Capture the cell that displays the provided text and extract its [X, Y] central coordinate. 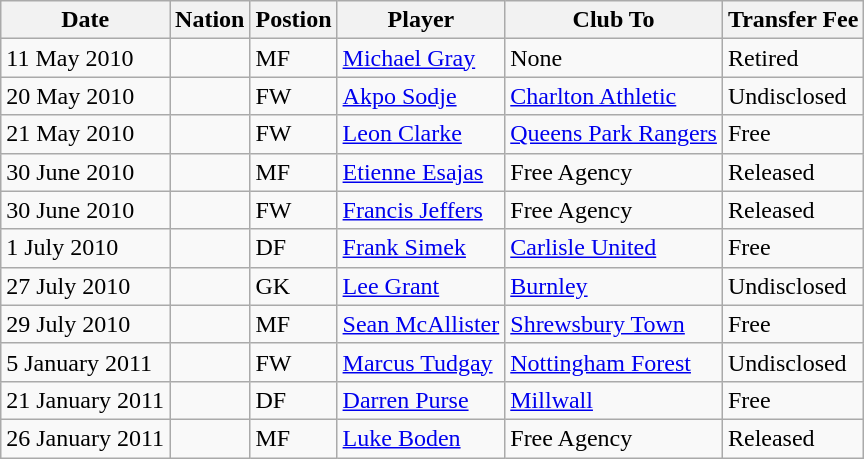
29 July 2010 [86, 324]
Nottingham Forest [614, 362]
None [614, 58]
26 January 2011 [86, 438]
1 July 2010 [86, 248]
Carlisle United [614, 248]
GK [294, 286]
11 May 2010 [86, 58]
Shrewsbury Town [614, 324]
Leon Clarke [421, 134]
Michael Gray [421, 58]
Lee Grant [421, 286]
Etienne Esajas [421, 172]
Transfer Fee [792, 20]
Burnley [614, 286]
Postion [294, 20]
27 July 2010 [86, 286]
20 May 2010 [86, 96]
Akpo Sodje [421, 96]
Millwall [614, 400]
Frank Simek [421, 248]
Club To [614, 20]
Sean McAllister [421, 324]
Francis Jeffers [421, 210]
Nation [210, 20]
Player [421, 20]
Darren Purse [421, 400]
5 January 2011 [86, 362]
Date [86, 20]
Luke Boden [421, 438]
Queens Park Rangers [614, 134]
21 May 2010 [86, 134]
Retired [792, 58]
Marcus Tudgay [421, 362]
21 January 2011 [86, 400]
Charlton Athletic [614, 96]
